Locate the cell with the specified text and output its (X, Y) center coordinate. 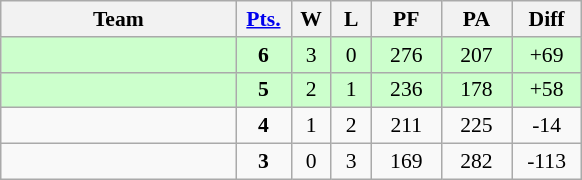
PF (406, 19)
-14 (547, 126)
225 (476, 126)
-113 (547, 162)
6 (264, 55)
211 (406, 126)
Diff (547, 19)
178 (476, 90)
Pts. (264, 19)
169 (406, 162)
W (311, 19)
207 (476, 55)
Team (118, 19)
236 (406, 90)
276 (406, 55)
5 (264, 90)
282 (476, 162)
PA (476, 19)
4 (264, 126)
L (351, 19)
+69 (547, 55)
+58 (547, 90)
